For the text-containing cell, return its midpoint in (X, Y) coordinate format. 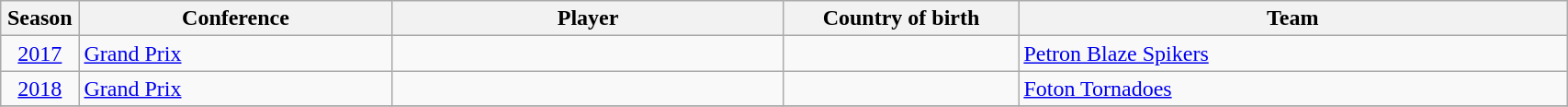
2017 (40, 53)
Foton Tornadoes (1293, 89)
Conference (235, 18)
Team (1293, 18)
2018 (40, 89)
Country of birth (901, 18)
Petron Blaze Spikers (1293, 53)
Player (588, 18)
Season (40, 18)
